Determine the (X, Y) coordinate at the center of the cell enclosing the given text.  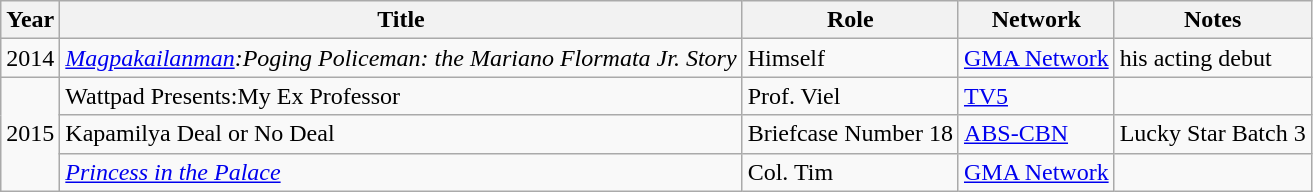
Lucky Star Batch 3 (1212, 134)
Himself (850, 58)
Role (850, 20)
Notes (1212, 20)
ABS-CBN (1036, 134)
Col. Tim (850, 172)
Princess in the Palace (401, 172)
2015 (30, 134)
2014 (30, 58)
Prof. Viel (850, 96)
Title (401, 20)
Kapamilya Deal or No Deal (401, 134)
Briefcase Number 18 (850, 134)
Magpakailanman:Poging Policeman: the Mariano Flormata Jr. Story (401, 58)
TV5 (1036, 96)
Wattpad Presents:My Ex Professor (401, 96)
Year (30, 20)
Network (1036, 20)
his acting debut (1212, 58)
